Detect which cell encompasses the target text, then output its [X, Y] center coordinate. 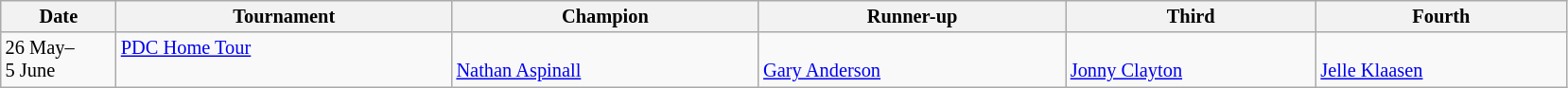
Champion [605, 16]
Jonny Clayton [1192, 60]
Date [59, 16]
26 May–5 June [59, 60]
Fourth [1441, 16]
Runner-up [912, 16]
Tournament [284, 16]
Nathan Aspinall [605, 60]
Jelle Klaasen [1441, 60]
Third [1192, 16]
Gary Anderson [912, 60]
PDC Home Tour [284, 60]
